Pinpoint the cell where the given text exists, returning its [x, y] midpoint coordinate. 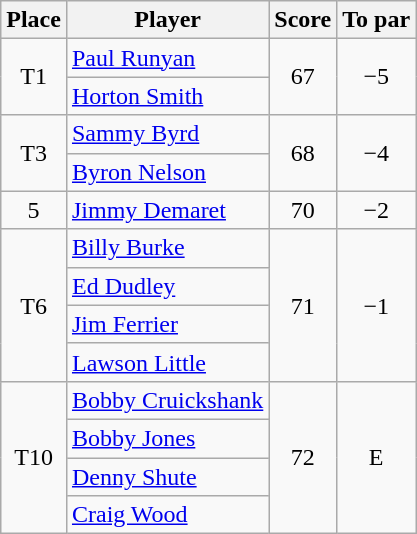
Place [34, 20]
To par [376, 20]
T3 [34, 153]
Jimmy Demaret [167, 210]
−2 [376, 210]
T6 [34, 305]
71 [303, 305]
Bobby Cruickshank [167, 400]
72 [303, 457]
70 [303, 210]
−1 [376, 305]
Paul Runyan [167, 58]
Lawson Little [167, 362]
Jim Ferrier [167, 324]
−4 [376, 153]
Craig Wood [167, 515]
Ed Dudley [167, 286]
−5 [376, 77]
68 [303, 153]
Byron Nelson [167, 172]
67 [303, 77]
5 [34, 210]
Horton Smith [167, 96]
E [376, 457]
Sammy Byrd [167, 134]
Player [167, 20]
Billy Burke [167, 248]
Score [303, 20]
T1 [34, 77]
T10 [34, 457]
Bobby Jones [167, 438]
Denny Shute [167, 477]
